Return [x, y] of the center of cell containing provided text 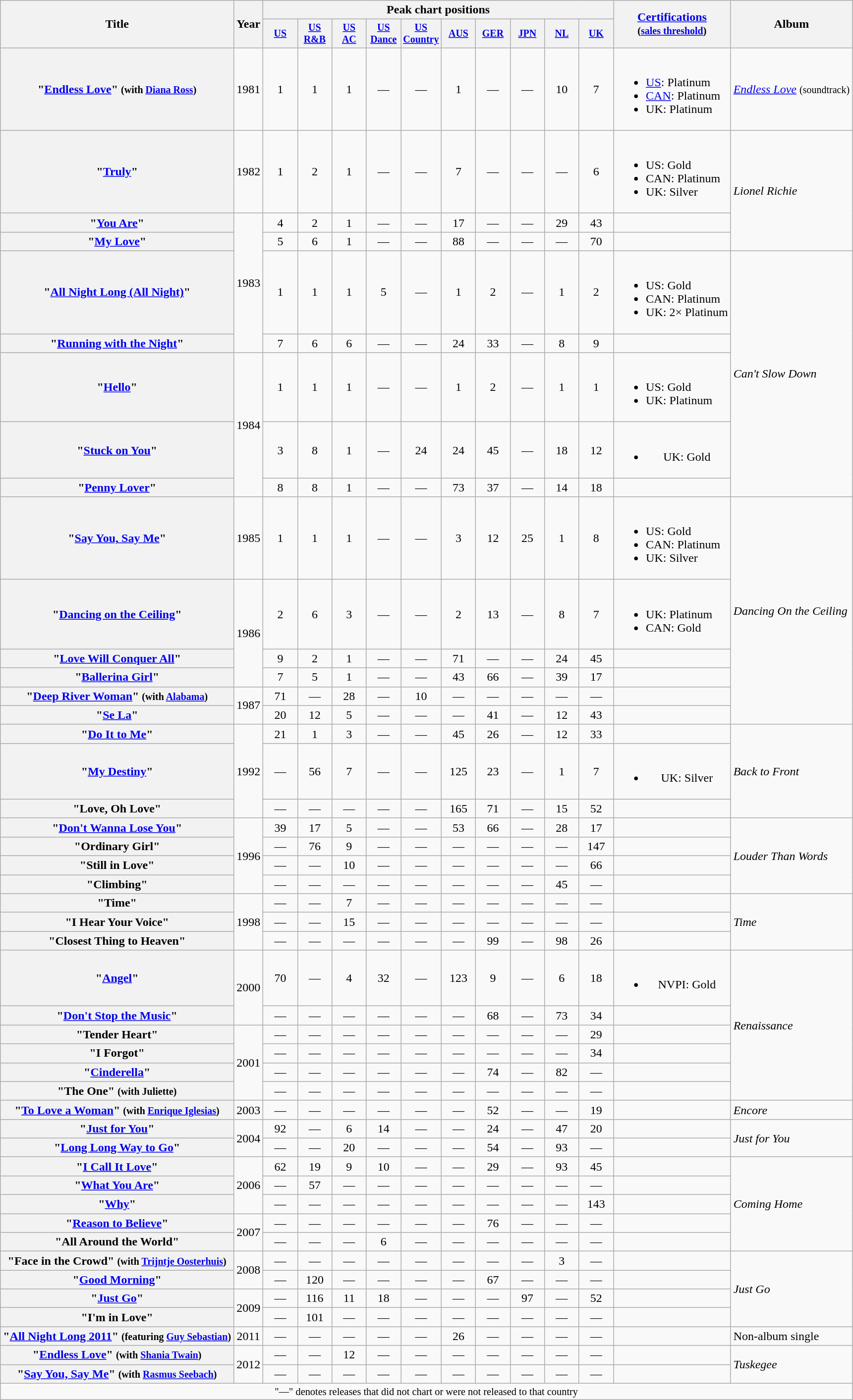
Lionel Richie [791, 190]
GER [493, 34]
"I Forgot" [117, 1053]
"Hello" [117, 387]
UK: Silver [672, 771]
32 [384, 978]
"Love, Oh Love" [117, 808]
"Good Morning" [117, 1280]
143 [596, 1204]
2006 [249, 1185]
Back to Front [791, 771]
47 [562, 1129]
NL [562, 34]
Just Go [791, 1289]
Encore [791, 1110]
"Time" [117, 903]
1992 [249, 771]
2009 [249, 1308]
97 [527, 1298]
"My Destiny" [117, 771]
"I Call It Love" [117, 1166]
Certifications(sales threshold) [672, 24]
"Angel" [117, 978]
74 [493, 1072]
UK: PlatinumCAN: Gold [672, 614]
US Country [421, 34]
1987 [249, 705]
57 [314, 1185]
54 [493, 1147]
USR&B [314, 34]
US [281, 34]
Renaissance [791, 1025]
"All Night Long 2011" (featuring Guy Sebastian) [117, 1336]
1983 [249, 282]
13 [493, 614]
Just for You [791, 1138]
1998 [249, 922]
"All Night Long (All Night)" [117, 292]
"All Around the World" [117, 1242]
"Say You, Say Me" (with Rasmus Seebach) [117, 1374]
"Truly" [117, 171]
"Tender Heart" [117, 1034]
23 [493, 771]
120 [314, 1280]
"To Love a Woman" (with Enrique Iglesias) [117, 1110]
"Dancing on the Ceiling" [117, 614]
"Love Will Conquer All" [117, 658]
"Still in Love" [117, 865]
"Se La" [117, 715]
"Climbing" [117, 884]
101 [314, 1317]
147 [596, 846]
53 [458, 827]
2011 [249, 1336]
"Long Long Way to Go" [117, 1147]
"Endless Love" (with Shania Twain) [117, 1355]
Louder Than Words [791, 856]
"—" denotes releases that did not chart or were not released to that country [426, 1392]
Coming Home [791, 1204]
92 [281, 1129]
"Ordinary Girl" [117, 846]
"Closest Thing to Heaven" [117, 941]
Time [791, 922]
Endless Love (soundtrack) [791, 89]
"Ballerina Girl" [117, 677]
"Endless Love" (with Diana Ross) [117, 89]
USAC [349, 34]
UK: Gold [672, 450]
98 [562, 941]
"Just Go" [117, 1298]
"Face in the Crowd" (with Trijntje Oosterhuis) [117, 1261]
21 [281, 734]
"Deep River Woman" (with Alabama) [117, 696]
62 [281, 1166]
25 [527, 538]
"Don't Wanna Lose You" [117, 827]
AUS [458, 34]
41 [493, 715]
"You Are" [117, 222]
US Dance [384, 34]
"Say You, Say Me" [117, 538]
99 [493, 941]
1982 [249, 171]
123 [458, 978]
Title [117, 24]
US: GoldUK: Platinum [672, 387]
37 [493, 487]
"Don't Stop the Music" [117, 1016]
"The One" (with Juliette) [117, 1091]
Dancing On the Ceiling [791, 610]
82 [562, 1072]
NVPI: Gold [672, 978]
2007 [249, 1233]
68 [493, 1016]
Non-album single [791, 1336]
Peak chart positions [438, 10]
Album [791, 24]
165 [458, 808]
11 [349, 1298]
2003 [249, 1110]
1981 [249, 89]
"Reason to Believe" [117, 1223]
"Why" [117, 1204]
125 [458, 771]
56 [314, 771]
"Do It to Me" [117, 734]
2008 [249, 1270]
"I'm in Love" [117, 1317]
Can't Slow Down [791, 374]
JPN [527, 34]
1996 [249, 856]
"Just for You" [117, 1129]
Year [249, 24]
UK [596, 34]
US: GoldCAN: PlatinumUK: 2× Platinum [672, 292]
2004 [249, 1138]
88 [458, 241]
"Cinderella" [117, 1072]
1984 [249, 425]
US: PlatinumCAN: PlatinumUK: Platinum [672, 89]
2000 [249, 988]
1986 [249, 633]
Tuskegee [791, 1364]
"Running with the Night" [117, 343]
116 [314, 1298]
"Penny Lover" [117, 487]
"My Love" [117, 241]
"Stuck on You" [117, 450]
67 [493, 1280]
"What You Are" [117, 1185]
"I Hear Your Voice" [117, 922]
2012 [249, 1364]
1985 [249, 538]
2001 [249, 1063]
